Detect which cell encompasses the target text, then output its (x, y) center coordinate. 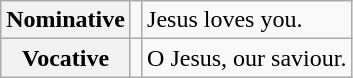
Jesus loves you. (247, 20)
O Jesus, our saviour. (247, 58)
Vocative (66, 58)
Nominative (66, 20)
